Extract the [x, y] coordinate from the center of the cell holding the provided text.  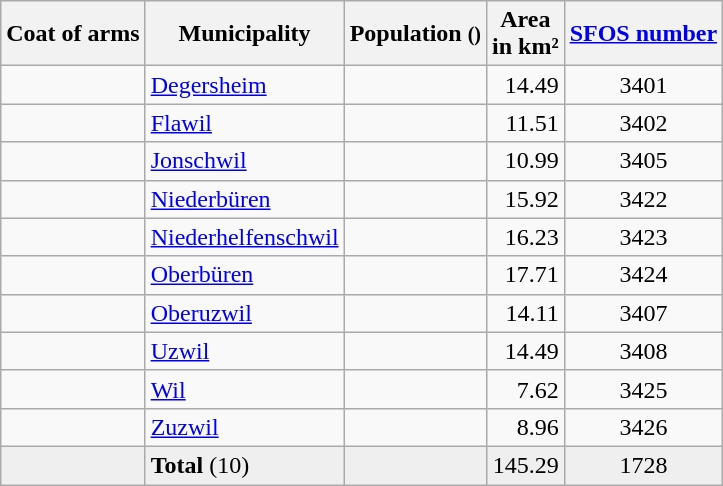
Oberbüren [244, 275]
Degersheim [244, 85]
3407 [643, 313]
3402 [643, 123]
Jonschwil [244, 161]
Oberuzwil [244, 313]
Total (10) [244, 465]
3408 [643, 351]
3401 [643, 85]
Population () [415, 34]
3422 [643, 199]
7.62 [526, 389]
15.92 [526, 199]
Niederbüren [244, 199]
Coat of arms [73, 34]
8.96 [526, 427]
17.71 [526, 275]
Areain km² [526, 34]
145.29 [526, 465]
SFOS number [643, 34]
Niederhelfenschwil [244, 237]
3424 [643, 275]
Zuzwil [244, 427]
Uzwil [244, 351]
3425 [643, 389]
11.51 [526, 123]
Wil [244, 389]
1728 [643, 465]
Municipality [244, 34]
16.23 [526, 237]
14.11 [526, 313]
3405 [643, 161]
10.99 [526, 161]
Flawil [244, 123]
3426 [643, 427]
3423 [643, 237]
